Return the (X, Y) coordinate for the center point of the cell that contains the specified text.  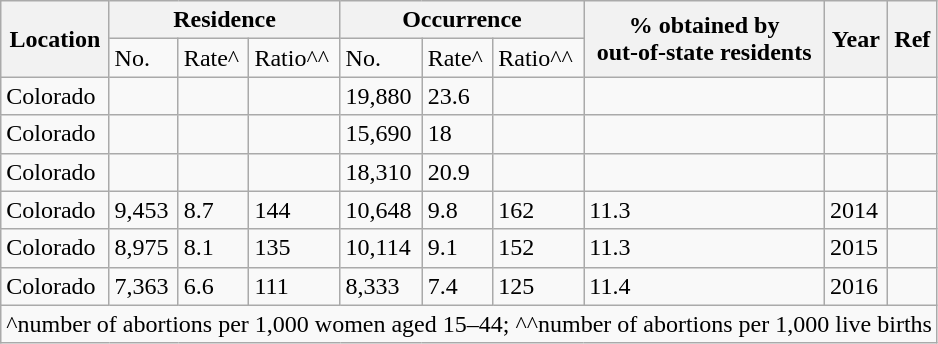
10,114 (381, 248)
11.4 (704, 286)
Year (856, 39)
Ref (912, 39)
20.9 (458, 172)
135 (294, 248)
6.6 (214, 286)
8.7 (214, 210)
10,648 (381, 210)
Occurrence (462, 20)
2015 (856, 248)
23.6 (458, 96)
162 (538, 210)
7,363 (144, 286)
8,333 (381, 286)
152 (538, 248)
144 (294, 210)
19,880 (381, 96)
2016 (856, 286)
^number of abortions per 1,000 women aged 15–44; ^^number of abortions per 1,000 live births (470, 324)
% obtained byout-of-state residents (704, 39)
8,975 (144, 248)
9,453 (144, 210)
8.1 (214, 248)
9.8 (458, 210)
9.1 (458, 248)
125 (538, 286)
111 (294, 286)
2014 (856, 210)
15,690 (381, 134)
18,310 (381, 172)
7.4 (458, 286)
Location (55, 39)
Residence (224, 20)
18 (458, 134)
